Detect which cell encompasses the target text, then output its [x, y] center coordinate. 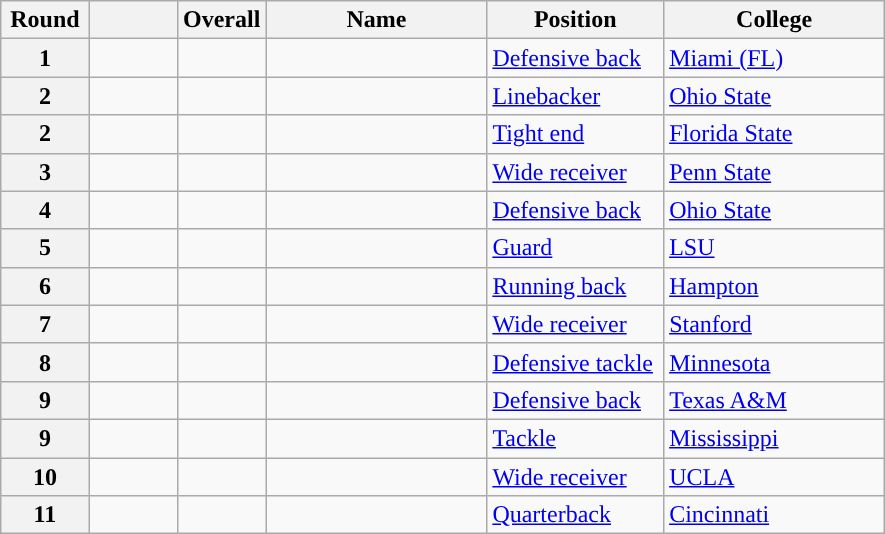
5 [45, 248]
Stanford [774, 324]
LSU [774, 248]
Running back [576, 286]
Overall [222, 20]
Florida State [774, 134]
Defensive tackle [576, 362]
Texas A&M [774, 400]
3 [45, 172]
Cincinnati [774, 515]
Name [376, 20]
Hampton [774, 286]
Miami (FL) [774, 58]
Guard [576, 248]
8 [45, 362]
11 [45, 515]
Penn State [774, 172]
Round [45, 20]
Position [576, 20]
1 [45, 58]
7 [45, 324]
4 [45, 210]
6 [45, 286]
10 [45, 477]
Minnesota [774, 362]
UCLA [774, 477]
College [774, 20]
Tight end [576, 134]
Linebacker [576, 96]
Quarterback [576, 515]
Mississippi [774, 438]
Tackle [576, 438]
